Search for the cell housing the specified text and yield its (X, Y) center coordinate. 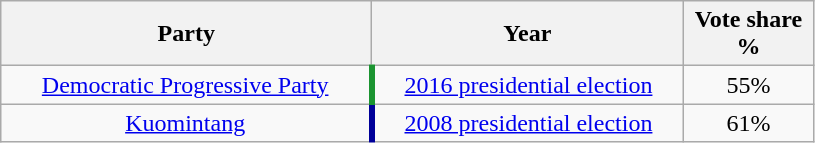
Year (528, 34)
Democratic Progressive Party (186, 85)
Kuomintang (186, 123)
Vote share % (748, 34)
55% (748, 85)
61% (748, 123)
Party (186, 34)
2008 presidential election (528, 123)
2016 presidential election (528, 85)
